Detect which cell encompasses the target text, then output its [x, y] center coordinate. 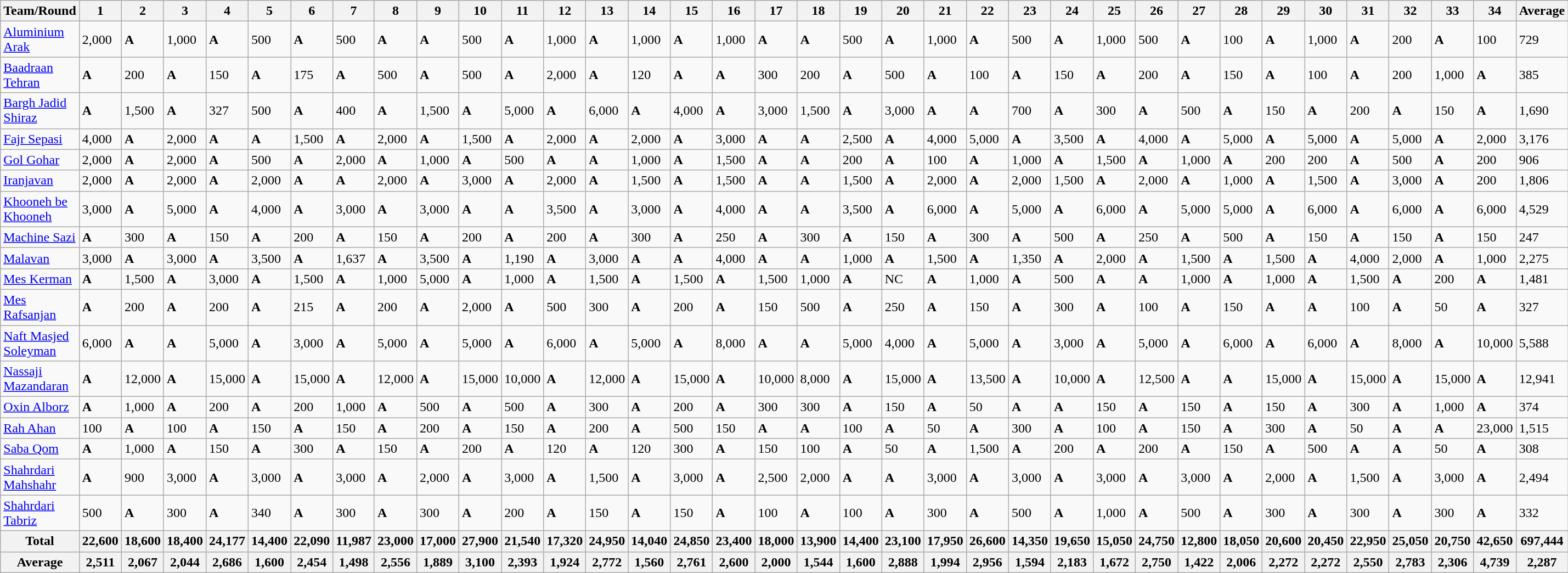
Gol Gohar [40, 160]
2,287 [1542, 562]
2,550 [1368, 562]
2,275 [1542, 258]
1,806 [1542, 181]
1,924 [565, 562]
175 [312, 75]
1,994 [945, 562]
NC [903, 279]
900 [143, 477]
4 [227, 11]
Bargh Jadid Shiraz [40, 111]
400 [354, 111]
2,783 [1410, 562]
2 [143, 11]
1,481 [1542, 279]
3,100 [481, 562]
14,040 [650, 541]
21 [945, 11]
12,500 [1157, 379]
Malavan [40, 258]
2,393 [522, 562]
27 [1199, 11]
Khooneh be Khooneh [40, 209]
Rah Ahan [40, 428]
23,100 [903, 541]
Baadraan Tehran [40, 75]
42,650 [1494, 541]
21,540 [522, 541]
700 [1029, 111]
24 [1072, 11]
215 [312, 307]
13,500 [988, 379]
1,422 [1199, 562]
2,772 [607, 562]
20,750 [1453, 541]
332 [1542, 513]
30 [1326, 11]
17,320 [565, 541]
22,600 [100, 541]
2,600 [734, 562]
1,190 [522, 258]
18,600 [143, 541]
11 [522, 11]
12 [565, 11]
34 [1494, 11]
10 [481, 11]
Shahrdari Tabriz [40, 513]
29 [1284, 11]
Mes Rafsanjan [40, 307]
2,183 [1072, 562]
22,090 [312, 541]
23,400 [734, 541]
247 [1542, 237]
17 [776, 11]
14,350 [1029, 541]
2,556 [395, 562]
Saba Qom [40, 449]
1,672 [1114, 562]
13 [607, 11]
25 [1114, 11]
2,044 [184, 562]
22 [988, 11]
22,950 [1368, 541]
Total [40, 541]
20 [903, 11]
14 [650, 11]
6 [312, 11]
729 [1542, 40]
2,067 [143, 562]
2,888 [903, 562]
2,006 [1241, 562]
1,515 [1542, 428]
1,690 [1542, 111]
17,000 [438, 541]
19 [860, 11]
2,511 [100, 562]
5,588 [1542, 342]
340 [270, 513]
2,686 [227, 562]
Mes Kerman [40, 279]
12,941 [1542, 379]
24,750 [1157, 541]
Shahrdari Mahshahr [40, 477]
Aluminium Arak [40, 40]
2,761 [691, 562]
18,050 [1241, 541]
Naft Masjed Soleyman [40, 342]
1 [100, 11]
Machine Sazi [40, 237]
24,950 [607, 541]
26,600 [988, 541]
12,800 [1199, 541]
2,956 [988, 562]
18,000 [776, 541]
2,454 [312, 562]
20,450 [1326, 541]
1,350 [1029, 258]
385 [1542, 75]
24,850 [691, 541]
1,544 [819, 562]
31 [1368, 11]
16 [734, 11]
18 [819, 11]
5 [270, 11]
2,306 [1453, 562]
1,637 [354, 258]
27,900 [481, 541]
308 [1542, 449]
3 [184, 11]
1,498 [354, 562]
15,050 [1114, 541]
17,950 [945, 541]
1,889 [438, 562]
906 [1542, 160]
33 [1453, 11]
7 [354, 11]
28 [1241, 11]
2,750 [1157, 562]
Nassaji Mazandaran [40, 379]
697,444 [1542, 541]
8 [395, 11]
Team/Round [40, 11]
18,400 [184, 541]
32 [1410, 11]
374 [1542, 407]
25,050 [1410, 541]
11,987 [354, 541]
Oxin Alborz [40, 407]
26 [1157, 11]
2,494 [1542, 477]
Iranjavan [40, 181]
24,177 [227, 541]
1,560 [650, 562]
19,650 [1072, 541]
9 [438, 11]
3,176 [1542, 139]
20,600 [1284, 541]
13,900 [819, 541]
Fajr Sepasi [40, 139]
23 [1029, 11]
4,739 [1494, 562]
1,594 [1029, 562]
15 [691, 11]
4,529 [1542, 209]
